Detect which cell encompasses the target text, then output its [x, y] center coordinate. 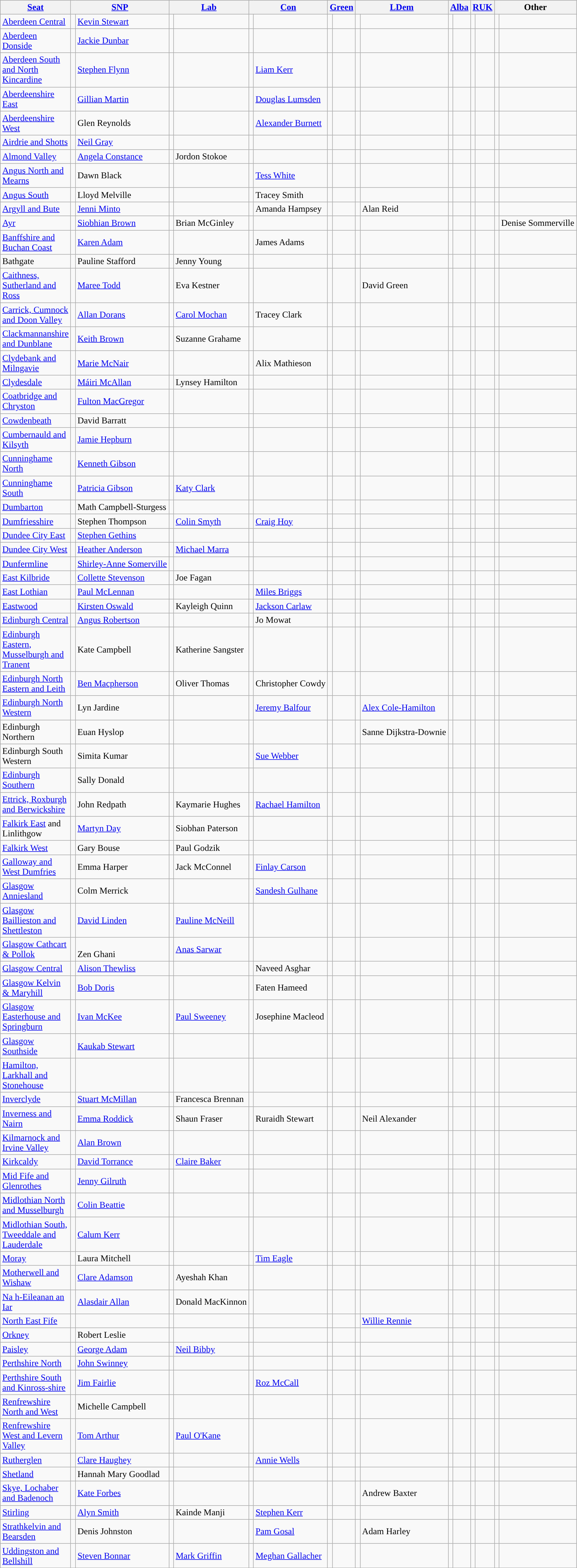
Perthshire North [36, 1363]
Alan Brown [122, 1142]
Alison Thewliss [122, 969]
Jenni Minto [122, 209]
Anas Sarwar [211, 949]
Aberdeen Donside [36, 41]
Angela Constance [122, 156]
Moray [36, 1258]
Kate Forbes [122, 1493]
Patricia Gibson [122, 488]
Hannah Mary Goodlad [122, 1474]
Cunninghame South [36, 488]
Angus North and Mearns [36, 175]
Kayleigh Quinn [211, 606]
Kenneth Gibson [122, 463]
Skye, Lochaber and Badenoch [36, 1493]
Paisley [36, 1349]
Gary Bouse [122, 848]
Orkney [36, 1335]
Midlothian South, Tweeddale and Lauderdale [36, 1234]
Banffshire and Buchan Coast [36, 242]
Neil Gray [122, 142]
James Adams [291, 242]
Dundee City East [36, 535]
Alix Mathieson [291, 363]
Kevin Stewart [122, 22]
Glasgow Southside [36, 1046]
Eva Kestner [211, 286]
Perthshire South and Kinross-shire [36, 1382]
Carrick, Cumnock and Doon Valley [36, 315]
Stirling [36, 1512]
Andrew Baxter [404, 1493]
Tim Eagle [291, 1258]
Heather Anderson [122, 549]
Strathkelvin and Bearsden [36, 1532]
Edinburgh Eastern, Musselburgh and Tranent [36, 649]
Glasgow Anniesland [36, 891]
SNP [120, 7]
East Kilbride [36, 578]
Glasgow Baillieston and Shettleston [36, 920]
East Lothian [36, 592]
Dunfermline [36, 563]
Allan Dorans [122, 315]
Willie Rennie [404, 1321]
Galloway and West Dumfries [36, 867]
Christopher Cowdy [291, 683]
Steven Bonnar [122, 1555]
Edinburgh Southern [36, 780]
Aberdeen Central [36, 22]
Kaymarie Hughes [211, 804]
Sally Donald [122, 780]
Finlay Carson [291, 867]
Máiri McAllan [122, 382]
Cumbernauld and Kilsyth [36, 440]
Mid Fife and Glenrothes [36, 1181]
Clydebank and Milngavie [36, 363]
Katherine Sangster [211, 649]
Denis Johnston [122, 1532]
Liam Kerr [291, 70]
Seat [36, 7]
Caithness, Sutherland and Ross [36, 286]
David Barratt [122, 420]
Glen Reynolds [122, 123]
Colin Smyth [211, 521]
Carol Mochan [211, 315]
Francesca Brennan [211, 1099]
Aberdeen South and North Kincardine [36, 70]
LDem [402, 7]
North East Fife [36, 1321]
Collette Stevenson [122, 578]
Lloyd Melville [122, 195]
Airdrie and Shotts [36, 142]
Midlothian North and Musselburgh [36, 1205]
Karen Adam [122, 242]
Denise Sommerville [538, 223]
Shaun Fraser [211, 1119]
Sanne Dijkstra-Downie [404, 732]
Laura Mitchell [122, 1258]
Tess White [291, 175]
Mark Griffin [211, 1555]
Alyn Smith [122, 1512]
Gillian Martin [122, 99]
Colin Beattie [122, 1205]
Kirsten Oswald [122, 606]
Kirkcaldy [36, 1162]
Jack McConnel [211, 867]
Emma Harper [122, 867]
Pam Gosal [291, 1532]
Inverness and Nairn [36, 1119]
Michelle Campbell [122, 1407]
Colm Merrick [122, 891]
Almond Valley [36, 156]
Ettrick, Roxburgh and Berwickshire [36, 804]
Ben Macpherson [122, 683]
Pauline Stafford [122, 261]
Kainde Manji [211, 1512]
Paul Sweeney [211, 1017]
Ruraidh Stewart [291, 1119]
Oliver Thomas [211, 683]
Tracey Clark [291, 315]
Katy Clark [211, 488]
Jenny Gilruth [122, 1181]
Sandesh Gulhane [291, 891]
Edinburgh North Western [36, 708]
Uddingston and Bellshill [36, 1555]
Paul O'Kane [211, 1436]
Angus South [36, 195]
Renfrewshire North and West [36, 1407]
Shirley-Anne Somerville [122, 563]
Green [342, 7]
Pauline McNeill [211, 920]
Fulton MacGregor [122, 401]
Martyn Day [122, 828]
Clydesdale [36, 382]
Euan Hyslop [122, 732]
Miles Briggs [291, 592]
Edinburgh Northern [36, 732]
Lab [209, 7]
Falkirk West [36, 848]
Jordon Stokoe [211, 156]
Dumfriesshire [36, 521]
Emma Roddick [122, 1119]
Tracey Smith [291, 195]
Craig Hoy [291, 521]
Kaukab Stewart [122, 1046]
Joe Fagan [211, 578]
Donald MacKinnon [211, 1301]
Dundee City West [36, 549]
Jim Fairlie [122, 1382]
Eastwood [36, 606]
Glasgow Cathcart & Pollok [36, 949]
David Torrance [122, 1162]
Clackmannanshire and Dunblane [36, 339]
Cunninghame North [36, 463]
Ayr [36, 223]
Alan Reid [404, 209]
Other [535, 7]
Lyn Jardine [122, 708]
Edinburgh South Western [36, 756]
Math Campbell-Sturgess [122, 507]
Alba [459, 7]
Jackson Carlaw [291, 606]
Sue Webber [291, 756]
Roz McCall [291, 1382]
Glasgow Easterhouse and Springburn [36, 1017]
Siobhan Paterson [211, 828]
Jeremy Balfour [291, 708]
Jenny Young [211, 261]
Claire Baker [211, 1162]
Stephen Flynn [122, 70]
Coatbridge and Chryston [36, 401]
Ivan McKee [122, 1017]
David Linden [122, 920]
Michael Marra [211, 549]
Alasdair Allan [122, 1301]
Paul Godzik [211, 848]
Clare Haughey [122, 1460]
John Redpath [122, 804]
David Green [404, 286]
Keith Brown [122, 339]
Cowdenbeath [36, 420]
Alex Cole-Hamilton [404, 708]
Robert Leslie [122, 1335]
Meghan Gallacher [291, 1555]
Aberdeenshire East [36, 99]
Edinburgh Central [36, 620]
Jo Mowat [291, 620]
Edinburgh North Eastern and Leith [36, 683]
Rutherglen [36, 1460]
Angus Robertson [122, 620]
RUK [483, 7]
Glasgow Kelvin & Maryhill [36, 988]
Stuart McMillan [122, 1099]
Adam Harley [404, 1532]
Jamie Hepburn [122, 440]
Aberdeenshire West [36, 123]
Falkirk East and Linlithgow [36, 828]
Motherwell and Wishaw [36, 1278]
Lynsey Hamilton [211, 382]
Dawn Black [122, 175]
Shetland [36, 1474]
Clare Adamson [122, 1278]
Bob Doris [122, 988]
Maree Todd [122, 286]
Tom Arthur [122, 1436]
Annie Wells [291, 1460]
Brian McGinley [211, 223]
Siobhian Brown [122, 223]
Stephen Gethins [122, 535]
Kilmarnock and Irvine Valley [36, 1142]
Con [288, 7]
Glasgow Central [36, 969]
Josephine Macleod [291, 1017]
Zen Ghani [122, 949]
Calum Kerr [122, 1234]
Paul McLennan [122, 592]
Na h-Eileanan an Iar [36, 1301]
Rachael Hamilton [291, 804]
Stephen Thompson [122, 521]
Hamilton, Larkhall and Stonehouse [36, 1075]
Alexander Burnett [291, 123]
George Adam [122, 1349]
Marie McNair [122, 363]
Inverclyde [36, 1099]
Dumbarton [36, 507]
Renfrewshire West and Levern Valley [36, 1436]
Suzanne Grahame [211, 339]
Neil Bibby [211, 1349]
Stephen Kerr [291, 1512]
Simita Kumar [122, 756]
Douglas Lumsden [291, 99]
Kate Campbell [122, 649]
Neil Alexander [404, 1119]
John Swinney [122, 1363]
Argyll and Bute [36, 209]
Ayeshah Khan [211, 1278]
Jackie Dunbar [122, 41]
Faten Hameed [291, 988]
Bathgate [36, 261]
Amanda Hampsey [291, 209]
Naveed Asghar [291, 969]
